Extract the (x, y) coordinate from the center of the cell holding the provided text.  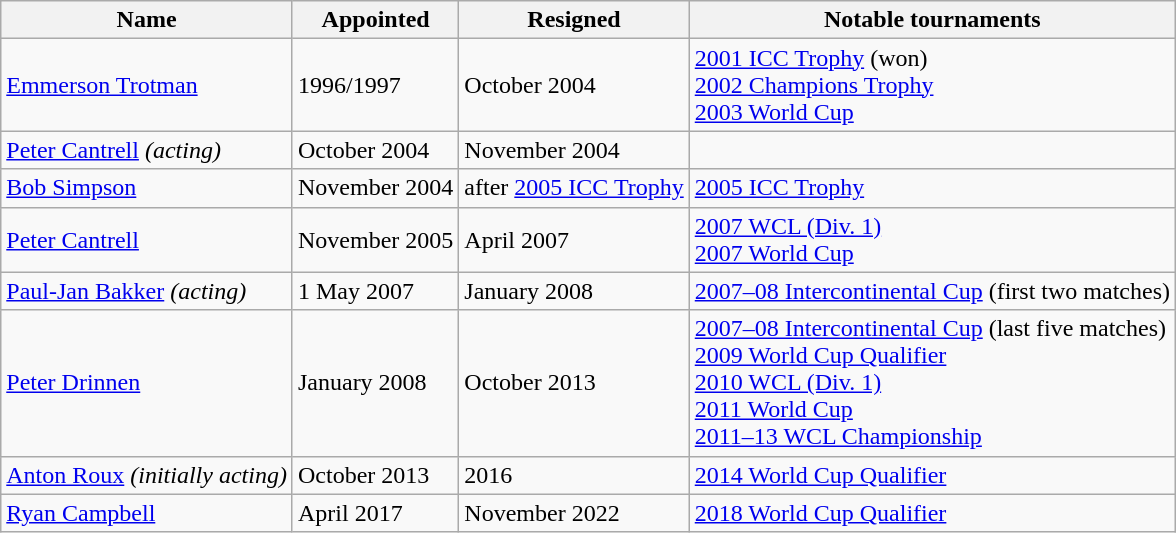
Paul-Jan Bakker (acting) (147, 291)
Bob Simpson (147, 188)
2016 (574, 475)
2014 World Cup Qualifier (932, 475)
2018 World Cup Qualifier (932, 513)
2007–08 Intercontinental Cup (first two matches) (932, 291)
after 2005 ICC Trophy (574, 188)
Appointed (375, 20)
Name (147, 20)
Ryan Campbell (147, 513)
November 2005 (375, 240)
Emmerson Trotman (147, 85)
1996/1997 (375, 85)
2007–08 Intercontinental Cup (last five matches)2009 World Cup Qualifier2010 WCL (Div. 1)2011 World Cup2011–13 WCL Championship (932, 383)
1 May 2007 (375, 291)
Peter Cantrell (acting) (147, 150)
2005 ICC Trophy (932, 188)
Anton Roux (initially acting) (147, 475)
2001 ICC Trophy (won)2002 Champions Trophy2003 World Cup (932, 85)
April 2007 (574, 240)
April 2017 (375, 513)
Notable tournaments (932, 20)
2007 WCL (Div. 1)2007 World Cup (932, 240)
Peter Drinnen (147, 383)
Peter Cantrell (147, 240)
Resigned (574, 20)
November 2022 (574, 513)
